From the cell containing the given text, extract its center point as [X, Y] coordinate. 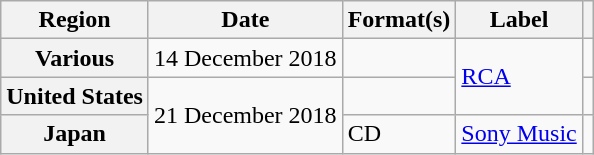
Date [245, 20]
21 December 2018 [245, 115]
Region [75, 20]
Various [75, 58]
CD [399, 134]
Format(s) [399, 20]
Label [519, 20]
Sony Music [519, 134]
14 December 2018 [245, 58]
Japan [75, 134]
RCA [519, 77]
United States [75, 96]
